Return (X, Y) of the center of cell containing provided text 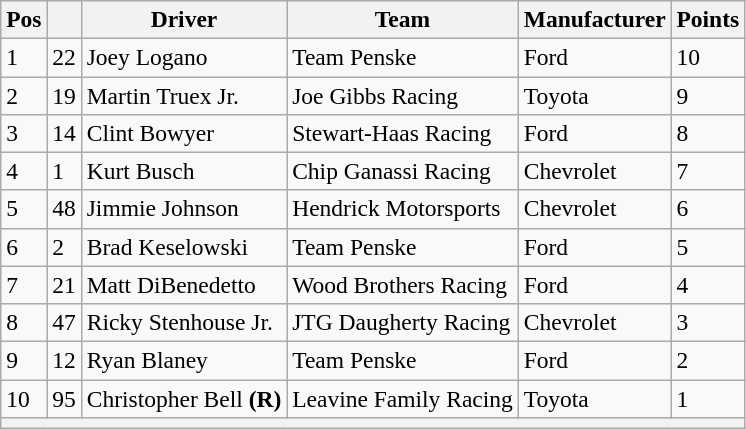
Manufacturer (594, 19)
Clint Bowyer (184, 133)
22 (64, 57)
Team (403, 19)
47 (64, 322)
Pos (24, 19)
Wood Brothers Racing (403, 285)
48 (64, 209)
Joe Gibbs Racing (403, 95)
21 (64, 285)
JTG Daugherty Racing (403, 322)
Chip Ganassi Racing (403, 171)
Leavine Family Racing (403, 398)
Hendrick Motorsports (403, 209)
Ryan Blaney (184, 360)
Martin Truex Jr. (184, 95)
95 (64, 398)
Matt DiBenedetto (184, 285)
Jimmie Johnson (184, 209)
19 (64, 95)
Joey Logano (184, 57)
Ricky Stenhouse Jr. (184, 322)
Brad Keselowski (184, 247)
Kurt Busch (184, 171)
Christopher Bell (R) (184, 398)
14 (64, 133)
12 (64, 360)
Stewart-Haas Racing (403, 133)
Driver (184, 19)
Points (708, 19)
